Locate the cell with the specified text and output its [x, y] center coordinate. 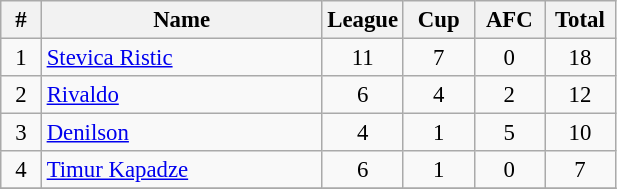
Timur Kapadze [182, 170]
3 [22, 133]
Rivaldo [182, 95]
5 [510, 133]
10 [580, 133]
Stevica Ristic [182, 58]
Name [182, 20]
Denilson [182, 133]
AFC [510, 20]
12 [580, 95]
Cup [438, 20]
Total [580, 20]
11 [362, 58]
# [22, 20]
League [362, 20]
18 [580, 58]
